Pinpoint the cell where the given text exists, returning its (x, y) midpoint coordinate. 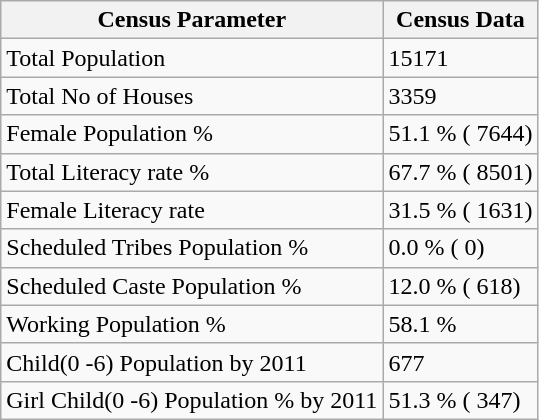
Female Literacy rate (192, 210)
3359 (460, 96)
58.1 % (460, 324)
Scheduled Tribes Population % (192, 248)
677 (460, 362)
Total Literacy rate % (192, 172)
51.3 % ( 347) (460, 400)
15171 (460, 58)
Census Data (460, 20)
0.0 % ( 0) (460, 248)
Child(0 -6) Population by 2011 (192, 362)
Working Population % (192, 324)
Total Population (192, 58)
51.1 % ( 7644) (460, 134)
31.5 % ( 1631) (460, 210)
Female Population % (192, 134)
Scheduled Caste Population % (192, 286)
12.0 % ( 618) (460, 286)
Girl Child(0 -6) Population % by 2011 (192, 400)
Census Parameter (192, 20)
Total No of Houses (192, 96)
67.7 % ( 8501) (460, 172)
